Extract the (x, y) coordinate from the center of the cell holding the provided text.  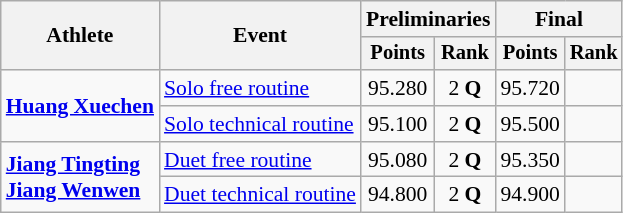
94.800 (398, 195)
Duet free routine (260, 160)
95.080 (398, 160)
Athlete (80, 36)
Final (558, 19)
Preliminaries (428, 19)
95.100 (398, 124)
95.350 (530, 160)
95.500 (530, 124)
Solo technical routine (260, 124)
94.900 (530, 195)
Jiang TingtingJiang Wenwen (80, 178)
95.280 (398, 88)
Duet technical routine (260, 195)
Solo free routine (260, 88)
Event (260, 36)
Huang Xuechen (80, 106)
95.720 (530, 88)
